Capture the cell that displays the provided text and extract its (x, y) central coordinate. 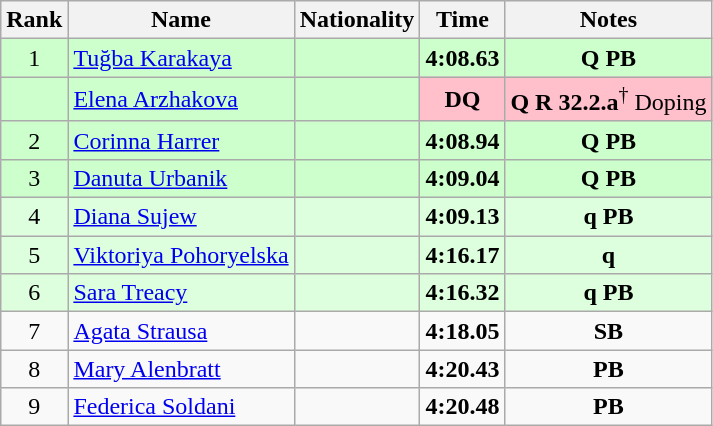
Mary Alenbratt (181, 369)
4:20.43 (462, 369)
Elena Arzhakova (181, 100)
Rank (34, 20)
Corinna Harrer (181, 140)
9 (34, 407)
2 (34, 140)
Federica Soldani (181, 407)
4:08.63 (462, 58)
Q R 32.2.a† Doping (608, 100)
Notes (608, 20)
Viktoriya Pohoryelska (181, 255)
Danuta Urbanik (181, 178)
4:08.94 (462, 140)
4:16.17 (462, 255)
6 (34, 293)
4:16.32 (462, 293)
3 (34, 178)
4:18.05 (462, 331)
4:09.04 (462, 178)
Agata Strausa (181, 331)
Sara Treacy (181, 293)
5 (34, 255)
Diana Sujew (181, 217)
Tuğba Karakaya (181, 58)
Nationality (357, 20)
7 (34, 331)
4 (34, 217)
DQ (462, 100)
Time (462, 20)
4:09.13 (462, 217)
8 (34, 369)
q (608, 255)
SB (608, 331)
1 (34, 58)
4:20.48 (462, 407)
Name (181, 20)
